Provide the (x, y) coordinate of the cell's center where the given text is located.  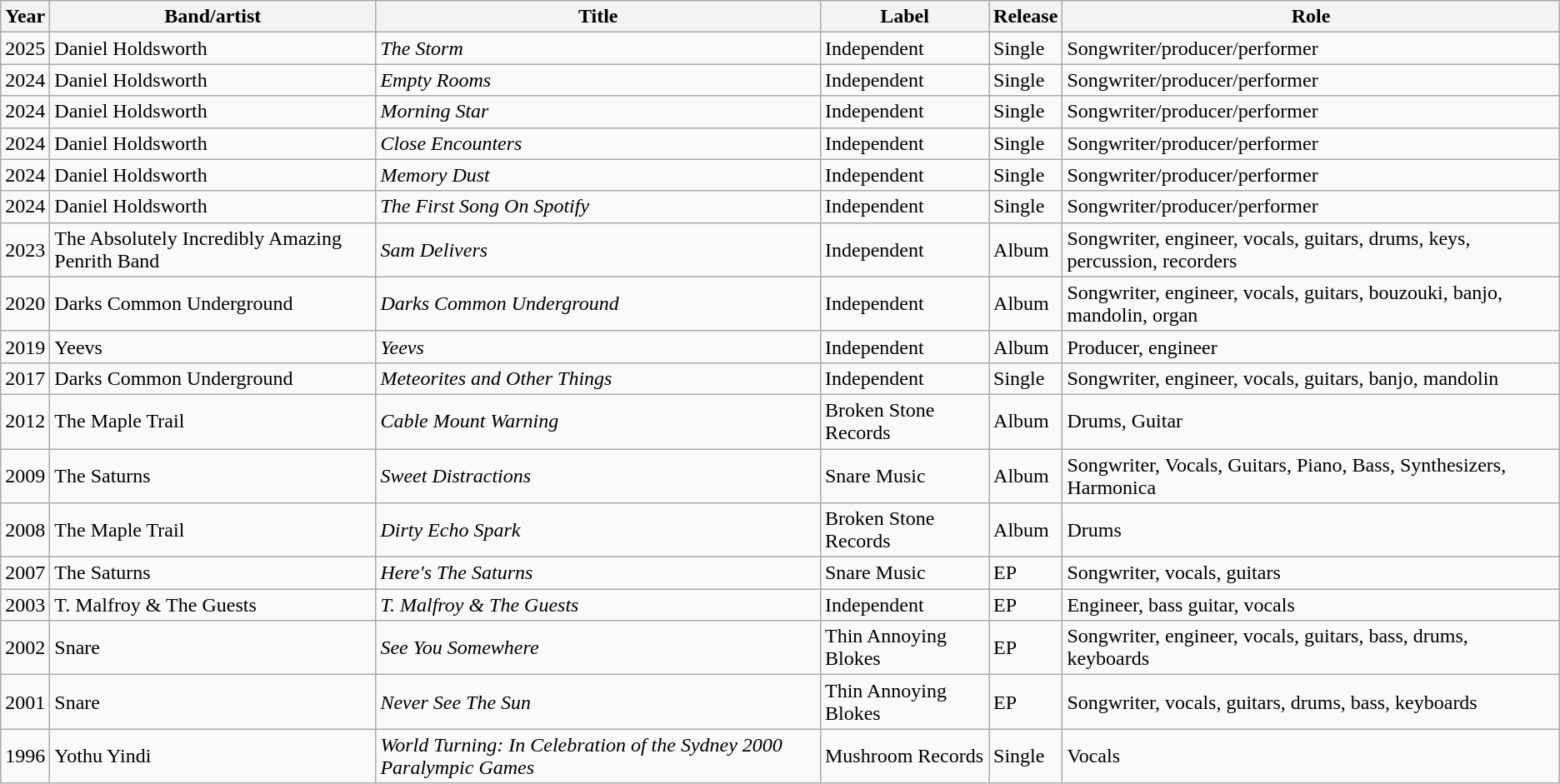
Empty Rooms (598, 80)
2007 (25, 573)
See You Somewhere (598, 648)
2001 (25, 702)
2019 (25, 347)
Producer, engineer (1311, 347)
2025 (25, 48)
Year (25, 17)
2023 (25, 250)
Role (1311, 17)
Yothu Yindi (213, 757)
Drums (1311, 530)
2017 (25, 378)
2009 (25, 475)
Songwriter, engineer, vocals, guitars, bouzouki, banjo, mandolin, organ (1311, 303)
The Storm (598, 48)
Never See The Sun (598, 702)
Title (598, 17)
Meteorites and Other Things (598, 378)
Here's The Saturns (598, 573)
Cable Mount Warning (598, 422)
Dirty Echo Spark (598, 530)
The Absolutely Incredibly Amazing Penrith Band (213, 250)
Songwriter, vocals, guitars, drums, bass, keyboards (1311, 702)
Sweet Distractions (598, 475)
2020 (25, 303)
Songwriter, Vocals, Guitars, Piano, Bass, Synthesizers, Harmonica (1311, 475)
Sam Delivers (598, 250)
Release (1026, 17)
Songwriter, engineer, vocals, guitars, banjo, mandolin (1311, 378)
2012 (25, 422)
2002 (25, 648)
Drums, Guitar (1311, 422)
Mushroom Records (904, 757)
Band/artist (213, 17)
Memory Dust (598, 175)
World Turning: In Celebration of the Sydney 2000 Paralympic Games (598, 757)
Label (904, 17)
Morning Star (598, 112)
Engineer, bass guitar, vocals (1311, 605)
Songwriter, vocals, guitars (1311, 573)
2003 (25, 605)
2008 (25, 530)
1996 (25, 757)
The First Song On Spotify (598, 207)
Close Encounters (598, 143)
Vocals (1311, 757)
Songwriter, engineer, vocals, guitars, bass, drums, keyboards (1311, 648)
Songwriter, engineer, vocals, guitars, drums, keys, percussion, recorders (1311, 250)
